From the cell containing the given text, extract its center point as [x, y] coordinate. 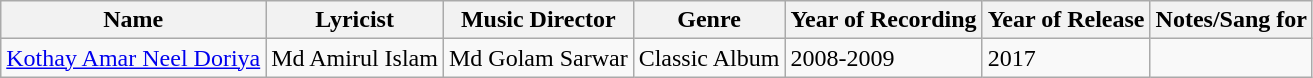
Md Golam Sarwar [538, 58]
Music Director [538, 20]
Name [134, 20]
Kothay Amar Neel Doriya [134, 58]
Year of Release [1066, 20]
2017 [1066, 58]
Genre [709, 20]
Year of Recording [884, 20]
Classic Album [709, 58]
Lyricist [355, 20]
Md Amirul Islam [355, 58]
Notes/Sang for [1231, 20]
2008-2009 [884, 58]
